Locate the cell with the specified text and output its (X, Y) center coordinate. 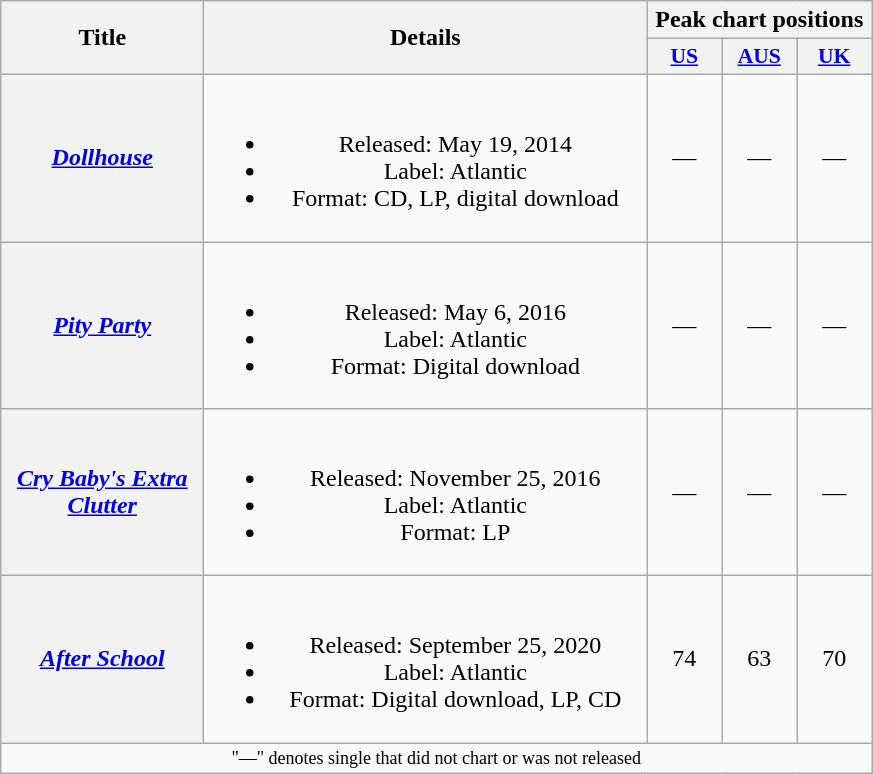
AUS (760, 57)
Details (426, 38)
"—" denotes single that did not chart or was not released (436, 758)
Released: May 6, 2016Label: AtlanticFormat: Digital download (426, 326)
Released: November 25, 2016Label: AtlanticFormat: LP (426, 492)
Peak chart positions (760, 20)
Released: May 19, 2014Label: AtlanticFormat: CD, LP, digital download (426, 158)
74 (684, 660)
Released: September 25, 2020Label: AtlanticFormat: Digital download, LP, CD (426, 660)
US (684, 57)
70 (834, 660)
Dollhouse (102, 158)
Title (102, 38)
Cry Baby's Extra Clutter (102, 492)
After School (102, 660)
63 (760, 660)
Pity Party (102, 326)
UK (834, 57)
